Extract the (X, Y) coordinate from the center of the cell holding the provided text.  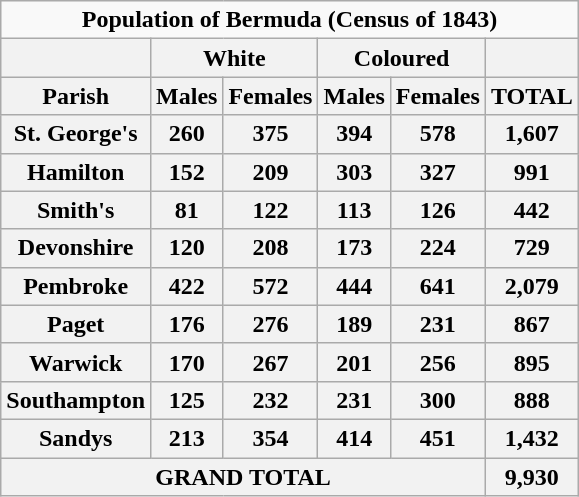
152 (187, 172)
120 (187, 248)
113 (354, 210)
300 (438, 400)
729 (532, 248)
201 (354, 362)
232 (270, 400)
208 (270, 248)
572 (270, 286)
126 (438, 210)
422 (187, 286)
267 (270, 362)
Southampton (76, 400)
260 (187, 134)
442 (532, 210)
641 (438, 286)
176 (187, 324)
375 (270, 134)
444 (354, 286)
9,930 (532, 477)
451 (438, 438)
125 (187, 400)
Hamilton (76, 172)
173 (354, 248)
Population of Bermuda (Census of 1843) (290, 20)
TOTAL (532, 96)
Devonshire (76, 248)
Warwick (76, 362)
189 (354, 324)
209 (270, 172)
81 (187, 210)
213 (187, 438)
170 (187, 362)
276 (270, 324)
991 (532, 172)
White (234, 58)
Parish (76, 96)
394 (354, 134)
Sandys (76, 438)
2,079 (532, 286)
867 (532, 324)
895 (532, 362)
578 (438, 134)
303 (354, 172)
1,607 (532, 134)
Coloured (402, 58)
122 (270, 210)
Paget (76, 324)
888 (532, 400)
1,432 (532, 438)
327 (438, 172)
354 (270, 438)
Smith's (76, 210)
256 (438, 362)
GRAND TOTAL (244, 477)
St. George's (76, 134)
224 (438, 248)
Pembroke (76, 286)
414 (354, 438)
